Return the [X, Y] coordinate for the center point of the cell that contains the specified text.  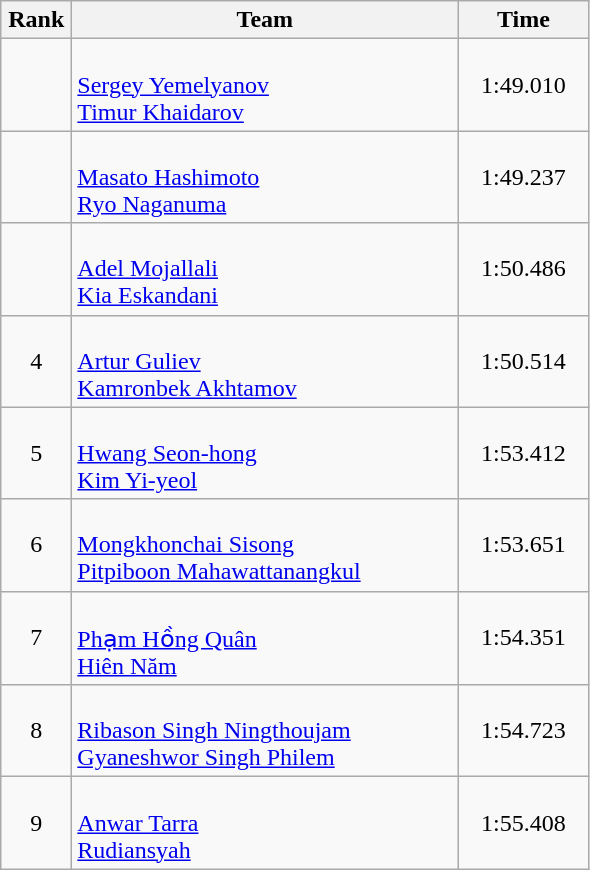
1:49.010 [524, 85]
Adel MojallaliKia Eskandani [265, 269]
1:53.412 [524, 453]
Masato HashimotoRyo Naganuma [265, 177]
1:49.237 [524, 177]
7 [36, 638]
1:54.351 [524, 638]
1:53.651 [524, 545]
Time [524, 20]
1:54.723 [524, 731]
6 [36, 545]
Phạm Hồng QuânHiên Năm [265, 638]
Anwar TarraRudiansyah [265, 823]
1:55.408 [524, 823]
Rank [36, 20]
9 [36, 823]
4 [36, 361]
Ribason Singh NingthoujamGyaneshwor Singh Philem [265, 731]
8 [36, 731]
Team [265, 20]
1:50.486 [524, 269]
Artur GulievKamronbek Akhtamov [265, 361]
5 [36, 453]
Mongkhonchai SisongPitpiboon Mahawattanangkul [265, 545]
Sergey YemelyanovTimur Khaidarov [265, 85]
1:50.514 [524, 361]
Hwang Seon-hongKim Yi-yeol [265, 453]
